For the text-containing cell, return its midpoint in [x, y] coordinate format. 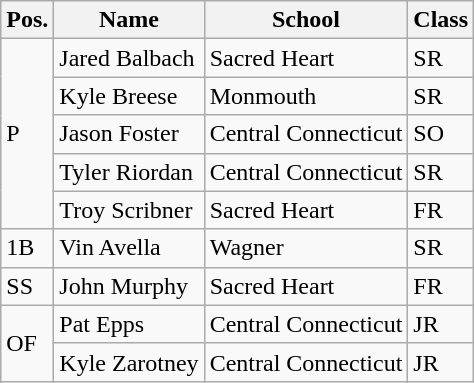
P [28, 134]
Jared Balbach [129, 58]
Kyle Breese [129, 96]
Class [441, 20]
Kyle Zarotney [129, 362]
Troy Scribner [129, 210]
John Murphy [129, 286]
Tyler Riordan [129, 172]
OF [28, 343]
Monmouth [306, 96]
School [306, 20]
Pat Epps [129, 324]
Name [129, 20]
Vin Avella [129, 248]
1B [28, 248]
Pos. [28, 20]
SS [28, 286]
Wagner [306, 248]
Jason Foster [129, 134]
SO [441, 134]
